Find where the given text appears and provide that cell's center as [X, Y] coordinate. 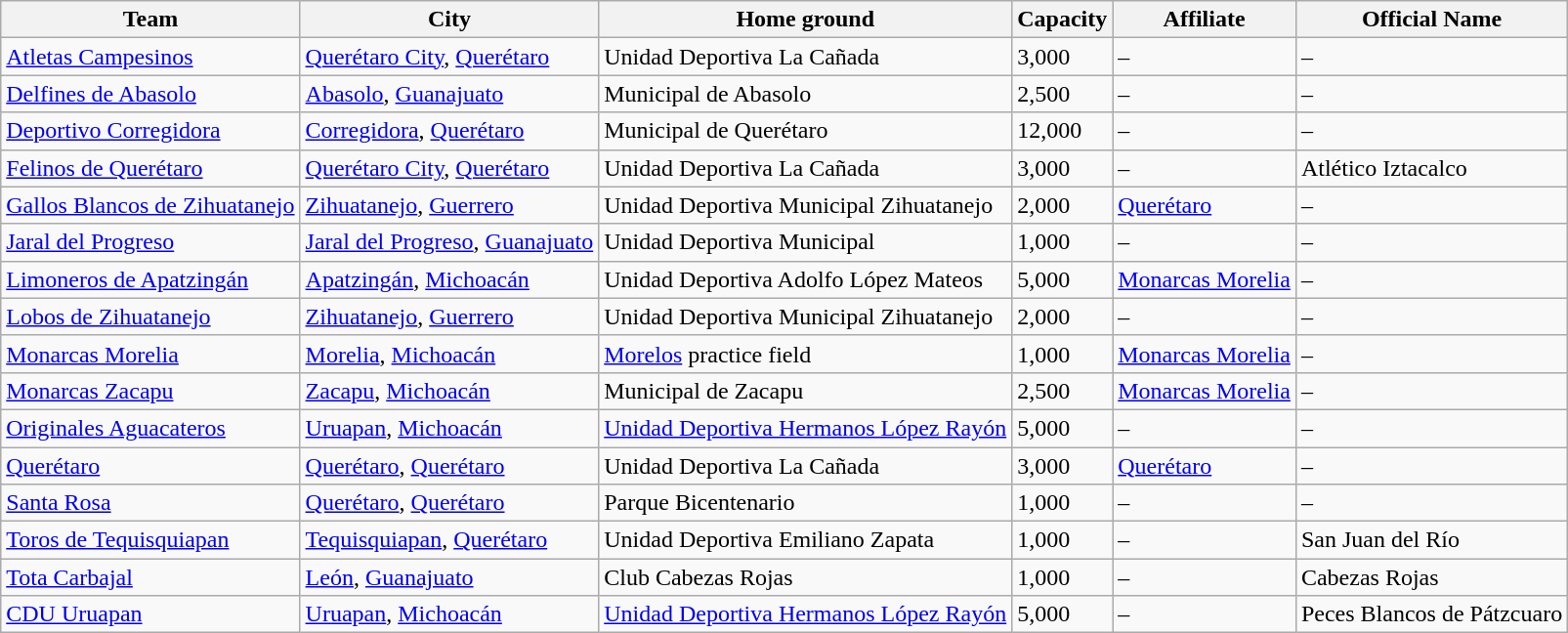
Unidad Deportiva Adolfo López Mateos [805, 279]
Parque Bicentenario [805, 503]
Morelia, Michoacán [449, 354]
Team [150, 20]
Corregidora, Querétaro [449, 131]
CDU Uruapan [150, 614]
Tota Carbajal [150, 577]
Jaral del Progreso, Guanajuato [449, 242]
Official Name [1431, 20]
Abasolo, Guanajuato [449, 94]
Municipal de Querétaro [805, 131]
Unidad Deportiva Municipal [805, 242]
Municipal de Zacapu [805, 391]
Club Cabezas Rojas [805, 577]
Unidad Deportiva Emiliano Zapata [805, 540]
Home ground [805, 20]
Atletas Campesinos [150, 57]
Peces Blancos de Pátzcuaro [1431, 614]
Monarcas Zacapu [150, 391]
Originales Aguacateros [150, 428]
City [449, 20]
Capacity [1063, 20]
Deportivo Corregidora [150, 131]
Delfines de Abasolo [150, 94]
Atlético Iztacalco [1431, 168]
Toros de Tequisquiapan [150, 540]
León, Guanajuato [449, 577]
Felinos de Querétaro [150, 168]
Municipal de Abasolo [805, 94]
Tequisquiapan, Querétaro [449, 540]
Limoneros de Apatzingán [150, 279]
Cabezas Rojas [1431, 577]
Affiliate [1205, 20]
Santa Rosa [150, 503]
Morelos practice field [805, 354]
Zacapu, Michoacán [449, 391]
Apatzingán, Michoacán [449, 279]
12,000 [1063, 131]
Jaral del Progreso [150, 242]
San Juan del Río [1431, 540]
Lobos de Zihuatanejo [150, 316]
Gallos Blancos de Zihuatanejo [150, 205]
